Pinpoint the cell where the given text exists, returning its [x, y] midpoint coordinate. 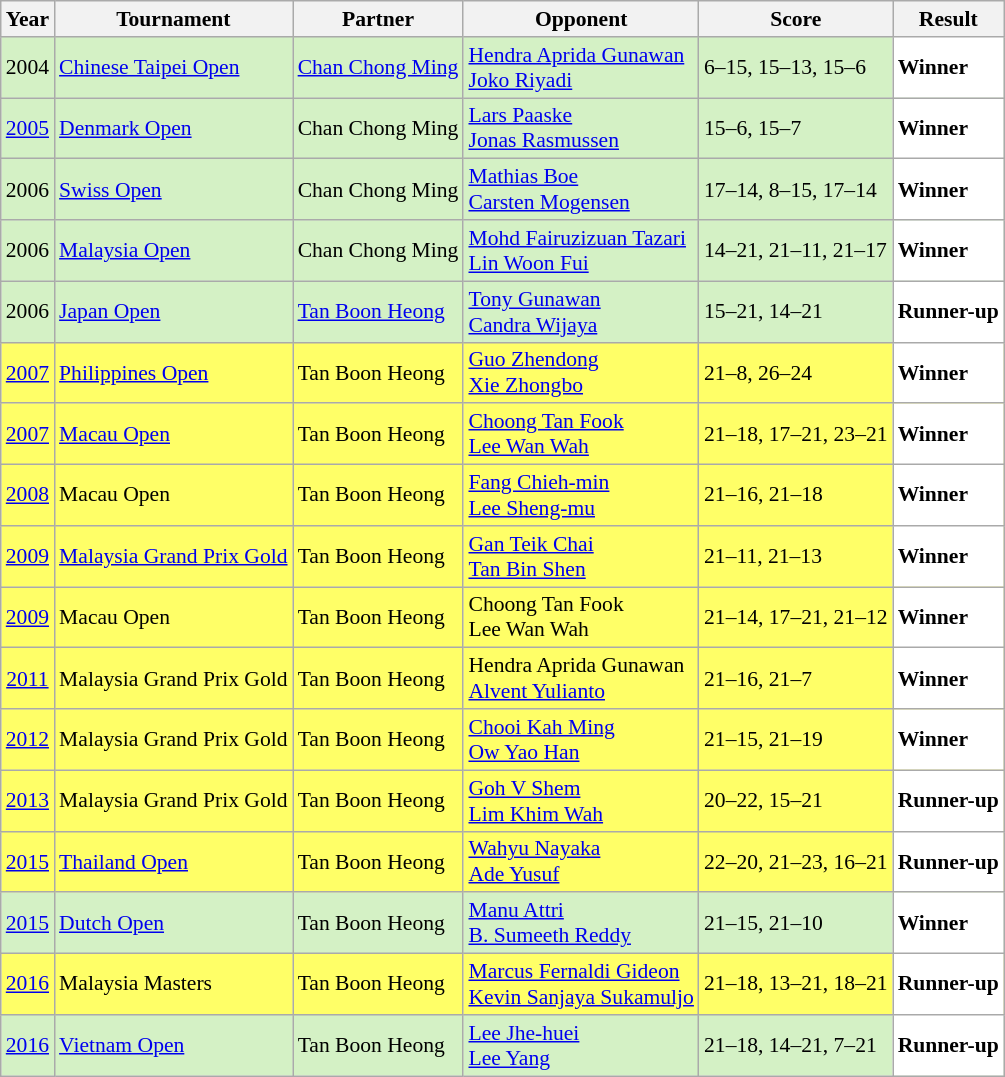
Result [948, 19]
Hendra Aprida Gunawan Joko Riyadi [581, 68]
Swiss Open [174, 190]
Fang Chieh-min Lee Sheng-mu [581, 496]
Thailand Open [174, 862]
6–15, 15–13, 15–6 [796, 68]
15–6, 15–7 [796, 128]
Lars Paaske Jonas Rasmussen [581, 128]
Lee Jhe-huei Lee Yang [581, 1046]
2004 [28, 68]
Hendra Aprida Gunawan Alvent Yulianto [581, 678]
17–14, 8–15, 17–14 [796, 190]
Dutch Open [174, 924]
Tournament [174, 19]
21–8, 26–24 [796, 372]
Philippines Open [174, 372]
21–18, 13–21, 18–21 [796, 984]
Guo Zhendong Xie Zhongbo [581, 372]
Wahyu Nayaka Ade Yusuf [581, 862]
Marcus Fernaldi Gideon Kevin Sanjaya Sukamuljo [581, 984]
Tony Gunawan Candra Wijaya [581, 312]
Mohd Fairuzizuan Tazari Lin Woon Fui [581, 250]
Manu Attri B. Sumeeth Reddy [581, 924]
Year [28, 19]
Vietnam Open [174, 1046]
21–18, 17–21, 23–21 [796, 434]
15–21, 14–21 [796, 312]
2012 [28, 740]
Mathias Boe Carsten Mogensen [581, 190]
Opponent [581, 19]
21–14, 17–21, 21–12 [796, 618]
Chinese Taipei Open [174, 68]
Denmark Open [174, 128]
Partner [378, 19]
Malaysia Open [174, 250]
Chooi Kah Ming Ow Yao Han [581, 740]
20–22, 15–21 [796, 800]
22–20, 21–23, 16–21 [796, 862]
2011 [28, 678]
Japan Open [174, 312]
Goh V Shem Lim Khim Wah [581, 800]
Malaysia Masters [174, 984]
21–16, 21–18 [796, 496]
21–15, 21–19 [796, 740]
21–18, 14–21, 7–21 [796, 1046]
21–11, 21–13 [796, 556]
21–16, 21–7 [796, 678]
2008 [28, 496]
Score [796, 19]
14–21, 21–11, 21–17 [796, 250]
2013 [28, 800]
Gan Teik Chai Tan Bin Shen [581, 556]
2005 [28, 128]
21–15, 21–10 [796, 924]
